Output the [X, Y] coordinate of the center of the cell containing the given text.  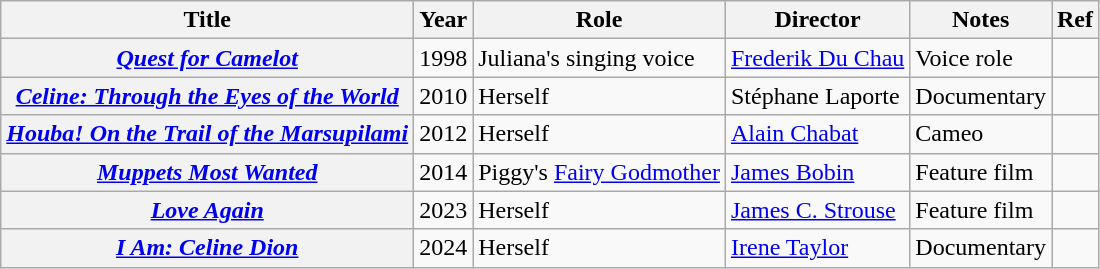
2010 [444, 96]
Juliana's singing voice [600, 58]
Quest for Camelot [208, 58]
James Bobin [817, 172]
Piggy's Fairy Godmother [600, 172]
Houba! On the Trail of the Marsupilami [208, 134]
Alain Chabat [817, 134]
Celine: Through the Eyes of the World [208, 96]
Voice role [981, 58]
James C. Strouse [817, 210]
Director [817, 20]
Role [600, 20]
I Am: Celine Dion [208, 248]
2012 [444, 134]
Love Again [208, 210]
Year [444, 20]
2014 [444, 172]
Frederik Du Chau [817, 58]
Stéphane Laporte [817, 96]
Cameo [981, 134]
Ref [1076, 20]
Title [208, 20]
2024 [444, 248]
1998 [444, 58]
2023 [444, 210]
Muppets Most Wanted [208, 172]
Notes [981, 20]
Irene Taylor [817, 248]
